Extract the (x, y) coordinate from the center of the cell holding the provided text.  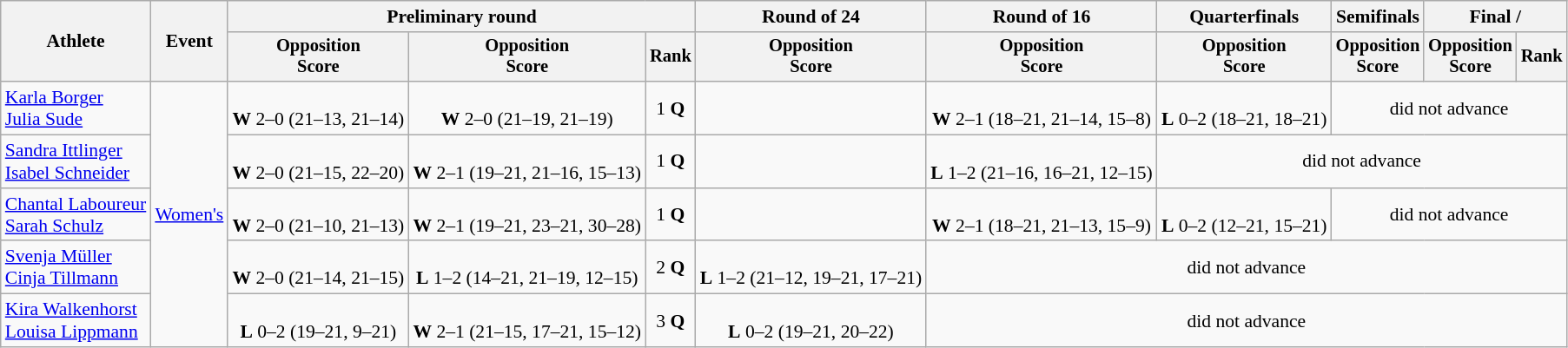
L 0–2 (19–21, 9–21) (318, 321)
W 2–0 (21–13, 21–14) (318, 108)
Quarterfinals (1244, 16)
W 2–0 (21–10, 21–13) (318, 215)
Semifinals (1378, 16)
W 2–0 (21–14, 21–15) (318, 267)
W 2–0 (21–19, 21–19) (526, 108)
W 2–1 (19–21, 23–21, 30–28) (526, 215)
3 Q (671, 321)
Preliminary round (461, 16)
L 1–2 (21–12, 19–21, 17–21) (811, 267)
Round of 16 (1042, 16)
W 2–0 (21–15, 22–20) (318, 161)
2 Q (671, 267)
L 0–2 (12–21, 15–21) (1244, 215)
L 0–2 (19–21, 20–22) (811, 321)
Sandra IttlingerIsabel Schneider (76, 161)
W 2–1 (19–21, 21–16, 15–13) (526, 161)
Women's (189, 214)
Chantal LaboureurSarah Schulz (76, 215)
Event (189, 42)
W 2–1 (18–21, 21–13, 15–9) (1042, 215)
L 1–2 (21–16, 16–21, 12–15) (1042, 161)
Round of 24 (811, 16)
Athlete (76, 42)
Final / (1495, 16)
Svenja MüllerCinja Tillmann (76, 267)
W 2–1 (21–15, 17–21, 15–12) (526, 321)
Karla BorgerJulia Sude (76, 108)
W 2–1 (18–21, 21–14, 15–8) (1042, 108)
L 0–2 (18–21, 18–21) (1244, 108)
L 1–2 (14–21, 21–19, 12–15) (526, 267)
Kira WalkenhorstLouisa Lippmann (76, 321)
